Capture the cell that displays the provided text and extract its (X, Y) central coordinate. 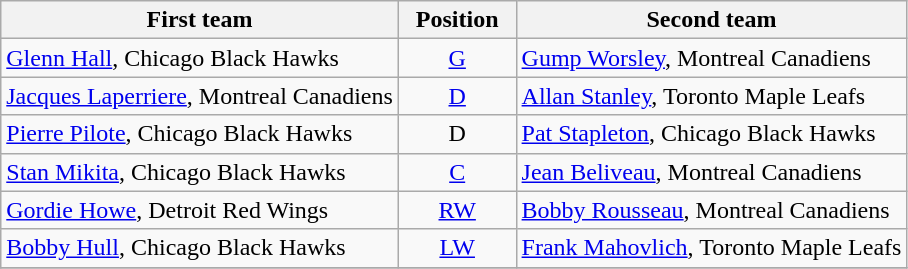
Allan Stanley, Toronto Maple Leafs (712, 96)
Gump Worsley, Montreal Canadiens (712, 58)
G (457, 58)
Glenn Hall, Chicago Black Hawks (200, 58)
Jean Beliveau, Montreal Canadiens (712, 172)
LW (457, 248)
First team (200, 20)
Bobby Rousseau, Montreal Canadiens (712, 210)
Bobby Hull, Chicago Black Hawks (200, 248)
Second team (712, 20)
Gordie Howe, Detroit Red Wings (200, 210)
C (457, 172)
Stan Mikita, Chicago Black Hawks (200, 172)
Pat Stapleton, Chicago Black Hawks (712, 134)
Pierre Pilote, Chicago Black Hawks (200, 134)
RW (457, 210)
Frank Mahovlich, Toronto Maple Leafs (712, 248)
Position (457, 20)
Jacques Laperriere, Montreal Canadiens (200, 96)
